Find where the given text appears and provide that cell's center as (X, Y) coordinate. 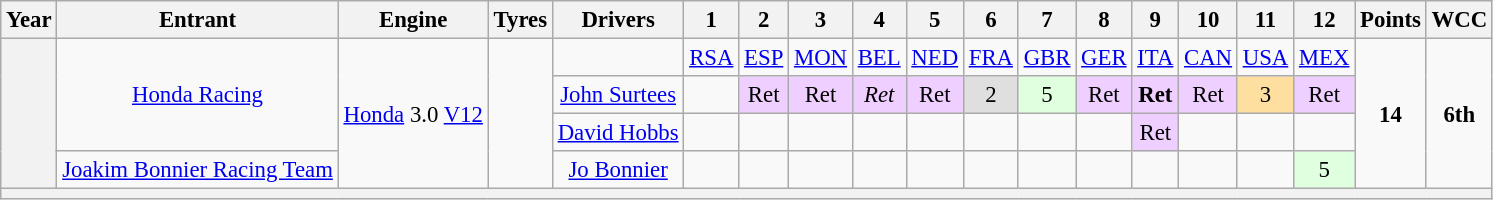
BEL (879, 58)
David Hobbs (618, 133)
Honda 3.0 V12 (413, 114)
GER (1104, 58)
6th (1459, 114)
12 (1324, 20)
14 (1390, 114)
4 (879, 20)
Engine (413, 20)
WCC (1459, 20)
Tyres (520, 20)
FRA (990, 58)
Joakim Bonnier Racing Team (198, 170)
Entrant (198, 20)
MEX (1324, 58)
7 (1046, 20)
USA (1265, 58)
9 (1156, 20)
RSA (712, 58)
John Surtees (618, 95)
NED (934, 58)
6 (990, 20)
Jo Bonnier (618, 170)
CAN (1208, 58)
11 (1265, 20)
Honda Racing (198, 96)
10 (1208, 20)
ITA (1156, 58)
ESP (764, 58)
Year (29, 20)
GBR (1046, 58)
Points (1390, 20)
8 (1104, 20)
MON (821, 58)
Drivers (618, 20)
1 (712, 20)
